Return the (X, Y) coordinate for the center point of the cell that contains the specified text.  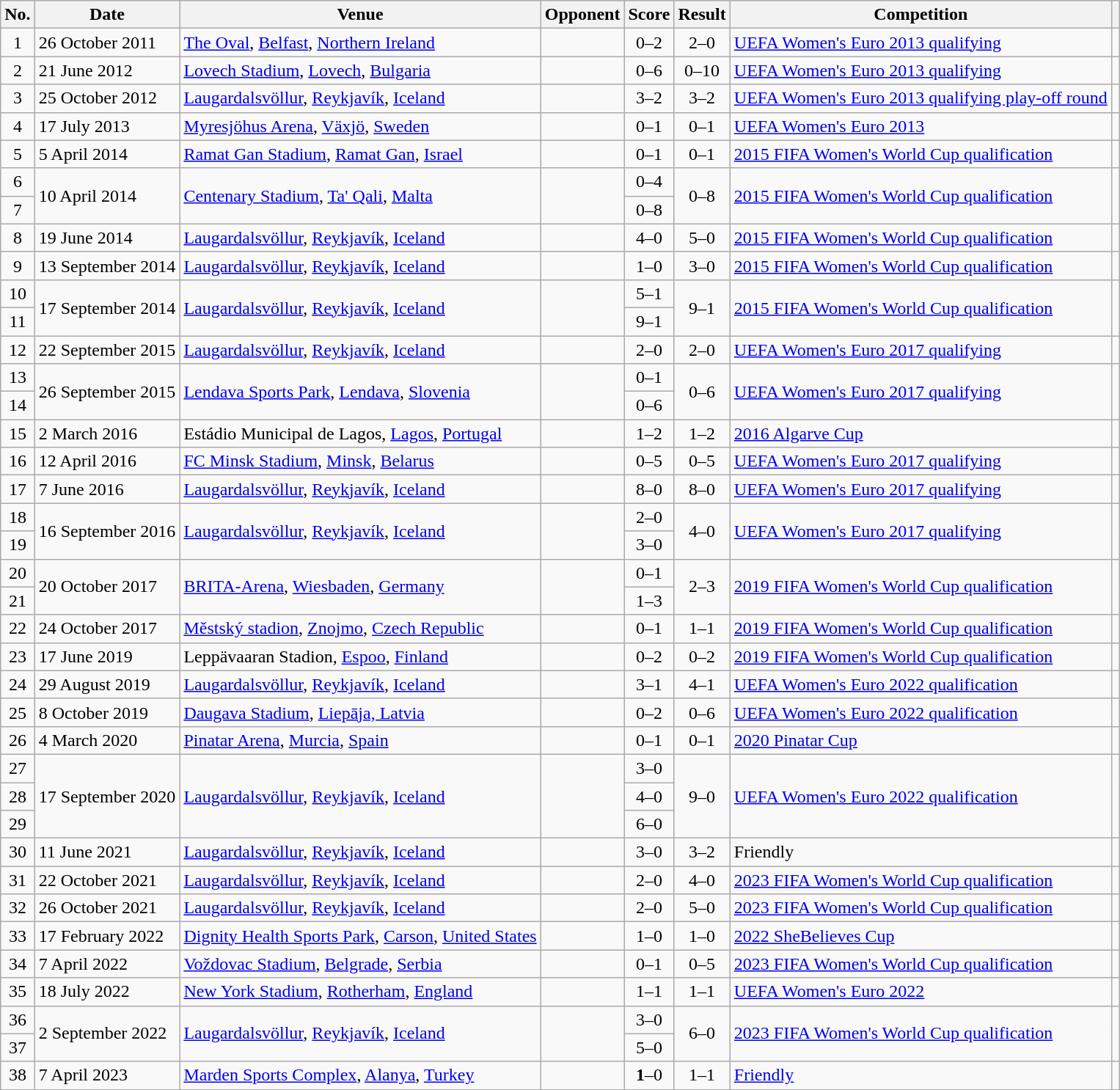
6 (18, 182)
14 (18, 406)
FC Minsk Stadium, Minsk, Belarus (360, 461)
3–1 (649, 684)
12 (18, 350)
31 (18, 880)
2 March 2016 (107, 434)
20 October 2017 (107, 587)
17 September 2014 (107, 307)
Leppävaaran Stadion, Espoo, Finland (360, 656)
4 (18, 126)
23 (18, 656)
17 February 2022 (107, 936)
2 (18, 70)
Lovech Stadium, Lovech, Bulgaria (360, 70)
9–0 (702, 796)
11 June 2021 (107, 852)
No. (18, 15)
36 (18, 1020)
22 October 2021 (107, 880)
32 (18, 908)
4 March 2020 (107, 740)
Estádio Municipal de Lagos, Lagos, Portugal (360, 434)
17 (18, 489)
Date (107, 15)
Lendava Sports Park, Lendava, Slovenia (360, 392)
24 October 2017 (107, 629)
18 July 2022 (107, 992)
3 (18, 98)
37 (18, 1047)
7 June 2016 (107, 489)
22 September 2015 (107, 350)
4–1 (702, 684)
17 June 2019 (107, 656)
Result (702, 15)
2–3 (702, 587)
Opponent (582, 15)
Venue (360, 15)
BRITA-Arena, Wiesbaden, Germany (360, 587)
25 (18, 712)
19 (18, 545)
10 April 2014 (107, 196)
7 April 2023 (107, 1075)
0–10 (702, 70)
21 (18, 601)
Competition (920, 15)
Ramat Gan Stadium, Ramat Gan, Israel (360, 154)
19 June 2014 (107, 238)
1 (18, 43)
Daugava Stadium, Liepāja, Latvia (360, 712)
24 (18, 684)
12 April 2016 (107, 461)
New York Stadium, Rotherham, England (360, 992)
21 June 2012 (107, 70)
29 August 2019 (107, 684)
18 (18, 517)
UEFA Women's Euro 2013 qualifying play-off round (920, 98)
30 (18, 852)
13 September 2014 (107, 266)
2 September 2022 (107, 1034)
28 (18, 796)
38 (18, 1075)
13 (18, 378)
16 (18, 461)
Dignity Health Sports Park, Carson, United States (360, 936)
Score (649, 15)
27 (18, 768)
Marden Sports Complex, Alanya, Turkey (360, 1075)
9 (18, 266)
33 (18, 936)
1–3 (649, 601)
Myresjöhus Arena, Växjö, Sweden (360, 126)
10 (18, 293)
2022 SheBelieves Cup (920, 936)
8 October 2019 (107, 712)
20 (18, 573)
35 (18, 992)
26 September 2015 (107, 392)
26 October 2011 (107, 43)
29 (18, 824)
5–1 (649, 293)
UEFA Women's Euro 2022 (920, 992)
7 April 2022 (107, 964)
5 April 2014 (107, 154)
7 (18, 210)
The Oval, Belfast, Northern Ireland (360, 43)
34 (18, 964)
5 (18, 154)
11 (18, 321)
25 October 2012 (107, 98)
17 July 2013 (107, 126)
Městský stadion, Znojmo, Czech Republic (360, 629)
8 (18, 238)
17 September 2020 (107, 796)
26 October 2021 (107, 908)
15 (18, 434)
26 (18, 740)
0–4 (649, 182)
Voždovac Stadium, Belgrade, Serbia (360, 964)
2020 Pinatar Cup (920, 740)
Pinatar Arena, Murcia, Spain (360, 740)
Centenary Stadium, Ta' Qali, Malta (360, 196)
UEFA Women's Euro 2013 (920, 126)
16 September 2016 (107, 531)
2016 Algarve Cup (920, 434)
22 (18, 629)
